Scan for the cell matching the given text and deliver its [x, y] coordinate at center. 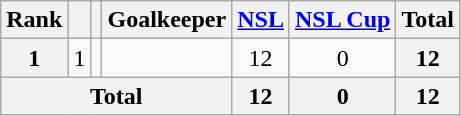
Goalkeeper [167, 20]
NSL Cup [342, 20]
Rank [34, 20]
NSL [261, 20]
